Find where the given text appears and provide that cell's center as (x, y) coordinate. 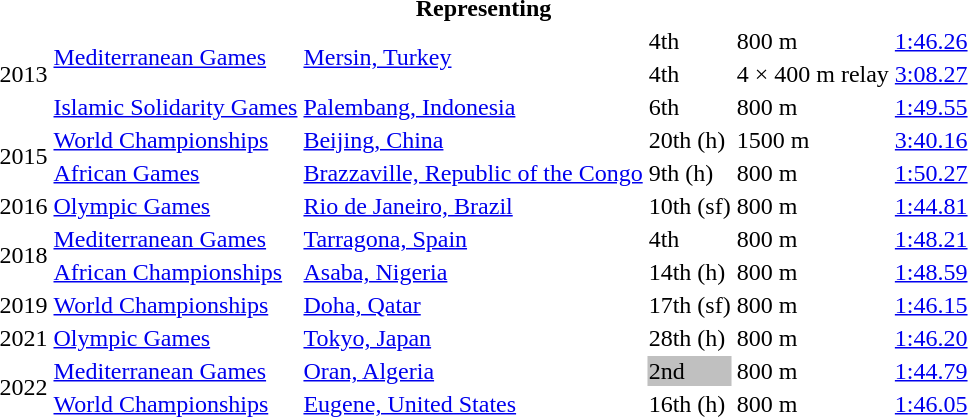
African Games (176, 173)
14th (h) (690, 272)
Palembang, Indonesia (473, 107)
20th (h) (690, 140)
Beijing, China (473, 140)
Tarragona, Spain (473, 239)
2nd (690, 371)
Doha, Qatar (473, 305)
Oran, Algeria (473, 371)
Tokyo, Japan (473, 338)
1500 m (812, 140)
4 × 400 m relay (812, 74)
Brazzaville, Republic of the Congo (473, 173)
Islamic Solidarity Games (176, 107)
Asaba, Nigeria (473, 272)
10th (sf) (690, 206)
17th (sf) (690, 305)
Mersin, Turkey (473, 58)
Rio de Janeiro, Brazil (473, 206)
African Championships (176, 272)
9th (h) (690, 173)
6th (690, 107)
28th (h) (690, 338)
